Pinpoint the cell where the given text exists, returning its (X, Y) midpoint coordinate. 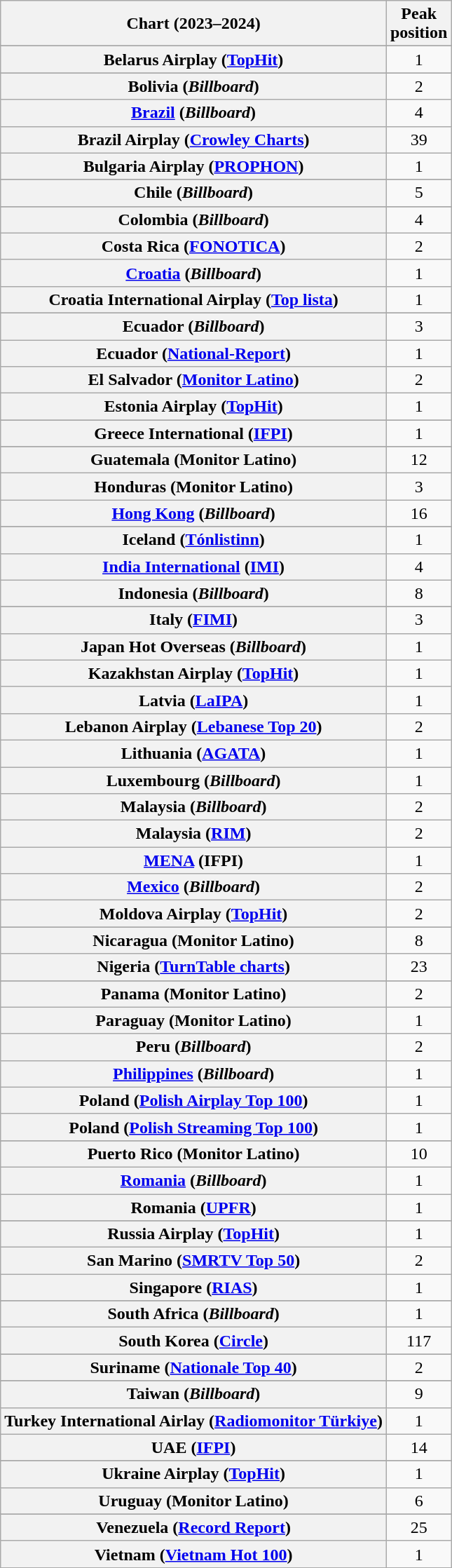
Bulgaria Airplay (PROPHON) (193, 166)
Moldova Airplay (TopHit) (193, 914)
6 (418, 1501)
Peru (Billboard) (193, 1047)
Hong Kong (Billboard) (193, 513)
Panama (Monitor Latino) (193, 994)
Vietnam (Vietnam Hot 100) (193, 1554)
9 (418, 1394)
Bolivia (Billboard) (193, 86)
Greece International (IFPI) (193, 433)
Latvia (LaIPA) (193, 700)
10 (418, 1154)
Turkey International Airlay (Radiomonitor Türkiye) (193, 1421)
Venezuela (Record Report) (193, 1527)
16 (418, 513)
Colombia (Billboard) (193, 219)
South Africa (Billboard) (193, 1314)
Suriname (Nationale Top 40) (193, 1367)
San Marino (SMRTV Top 50) (193, 1261)
Singapore (RIAS) (193, 1287)
Ecuador (Billboard) (193, 326)
Taiwan (Billboard) (193, 1394)
Peakposition (418, 24)
117 (418, 1341)
Romania (UPFR) (193, 1207)
El Salvador (Monitor Latino) (193, 380)
Malaysia (RIM) (193, 834)
Luxembourg (Billboard) (193, 780)
Kazakhstan Airplay (TopHit) (193, 673)
Croatia (Billboard) (193, 273)
Malaysia (Billboard) (193, 807)
Lebanon Airplay (Lebanese Top 20) (193, 726)
Mexico (Billboard) (193, 887)
UAE (IFPI) (193, 1447)
India International (IMI) (193, 567)
14 (418, 1447)
Estonia Airplay (TopHit) (193, 407)
5 (418, 193)
South Korea (Circle) (193, 1341)
Nicaragua (Monitor Latino) (193, 940)
39 (418, 140)
Ecuador (National-Report) (193, 353)
Italy (FIMI) (193, 620)
MENA (IFPI) (193, 860)
Puerto Rico (Monitor Latino) (193, 1154)
Chile (Billboard) (193, 193)
Guatemala (Monitor Latino) (193, 460)
Nigeria (TurnTable charts) (193, 967)
Costa Rica (FONOTICA) (193, 246)
Romania (Billboard) (193, 1180)
Lithuania (AGATA) (193, 753)
Poland (Polish Airplay Top 100) (193, 1100)
Honduras (Monitor Latino) (193, 487)
Iceland (Tónlistinn) (193, 540)
Indonesia (Billboard) (193, 593)
Chart (2023–2024) (193, 24)
Poland (Polish Streaming Top 100) (193, 1127)
23 (418, 967)
Brazil Airplay (Crowley Charts) (193, 140)
12 (418, 460)
Uruguay (Monitor Latino) (193, 1501)
25 (418, 1527)
Paraguay (Monitor Latino) (193, 1020)
Belarus Airplay (TopHit) (193, 60)
Russia Airplay (TopHit) (193, 1234)
Croatia International Airplay (Top lista) (193, 299)
Ukraine Airplay (TopHit) (193, 1474)
Philippines (Billboard) (193, 1074)
Japan Hot Overseas (Billboard) (193, 647)
Brazil (Billboard) (193, 113)
